For the text-containing cell, return its midpoint in [x, y] coordinate format. 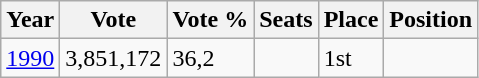
3,851,172 [114, 58]
Vote % [210, 20]
Place [351, 20]
36,2 [210, 58]
Vote [114, 20]
Year [30, 20]
Position [431, 20]
1st [351, 58]
Seats [286, 20]
1990 [30, 58]
